Detect which cell encompasses the target text, then output its (X, Y) center coordinate. 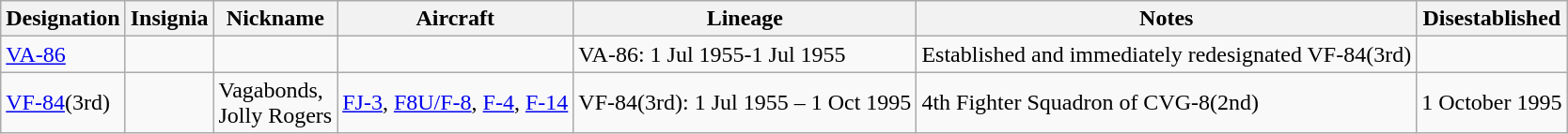
Disestablished (1492, 19)
Aircraft (455, 19)
VA-86 (63, 54)
1 October 1995 (1492, 103)
Nickname (275, 19)
VF-84(3rd): 1 Jul 1955 – 1 Oct 1995 (745, 103)
Designation (63, 19)
Notes (1167, 19)
Vagabonds,Jolly Rogers (275, 103)
Lineage (745, 19)
Established and immediately redesignated VF-84(3rd) (1167, 54)
4th Fighter Squadron of CVG-8(2nd) (1167, 103)
FJ-3, F8U/F-8, F-4, F-14 (455, 103)
VA-86: 1 Jul 1955-1 Jul 1955 (745, 54)
VF-84(3rd) (63, 103)
Insignia (169, 19)
